Locate the cell with the specified text and output its [x, y] center coordinate. 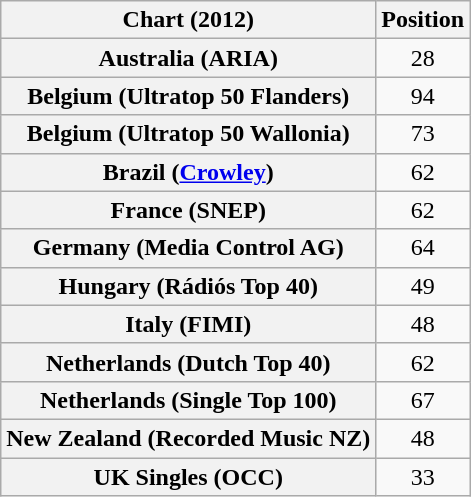
28 [423, 58]
Australia (ARIA) [188, 58]
New Zealand (Recorded Music NZ) [188, 438]
Italy (FIMI) [188, 324]
UK Singles (OCC) [188, 477]
94 [423, 96]
Position [423, 20]
Hungary (Rádiós Top 40) [188, 286]
Belgium (Ultratop 50 Wallonia) [188, 134]
Chart (2012) [188, 20]
67 [423, 400]
Brazil (Crowley) [188, 172]
Netherlands (Dutch Top 40) [188, 362]
64 [423, 248]
France (SNEP) [188, 210]
Belgium (Ultratop 50 Flanders) [188, 96]
Germany (Media Control AG) [188, 248]
Netherlands (Single Top 100) [188, 400]
73 [423, 134]
33 [423, 477]
49 [423, 286]
